Provide the [X, Y] coordinate of the cell's center where the given text is located.  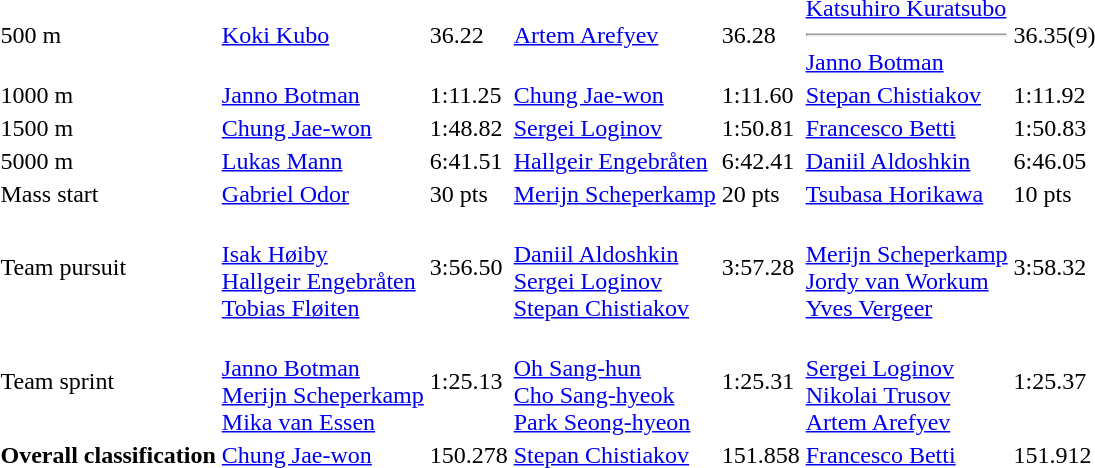
Janno Botman [322, 95]
Merijn ScheperkampJordy van WorkumYves Vergeer [906, 268]
1:25.13 [468, 382]
Sergei LoginovNikolai TrusovArtem Arefyev [906, 382]
1:11.25 [468, 95]
Tsubasa Horikawa [906, 194]
Stepan Chistiakov [906, 95]
1:11.60 [760, 95]
6:42.41 [760, 161]
Lukas Mann [322, 161]
6:41.51 [468, 161]
20 pts [760, 194]
Merijn Scheperkamp [614, 194]
1:48.82 [468, 128]
Daniil Aldoshkin [906, 161]
1:50.81 [760, 128]
Francesco Betti [906, 128]
Oh Sang-hunCho Sang-hyeokPark Seong-hyeon [614, 382]
Gabriel Odor [322, 194]
Hallgeir Engebråten [614, 161]
Daniil AldoshkinSergei LoginovStepan Chistiakov [614, 268]
Janno BotmanMerijn ScheperkampMika van Essen [322, 382]
30 pts [468, 194]
Isak HøibyHallgeir EngebråtenTobias Fløiten [322, 268]
Sergei Loginov [614, 128]
3:57.28 [760, 268]
3:56.50 [468, 268]
1:25.31 [760, 382]
